Search for the cell housing the specified text and yield its [X, Y] center coordinate. 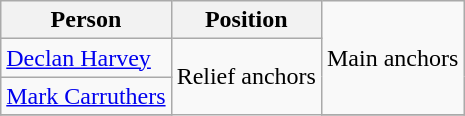
Relief anchors [246, 77]
Position [246, 20]
Mark Carruthers [86, 96]
Declan Harvey [86, 58]
Main anchors [392, 58]
Person [86, 20]
